Return the [x, y] coordinate for the center point of the cell that contains the specified text.  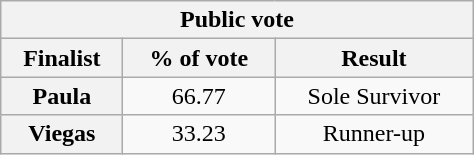
Public vote [237, 20]
% of vote [199, 58]
33.23 [199, 134]
66.77 [199, 96]
Runner-up [374, 134]
Sole Survivor [374, 96]
Result [374, 58]
Viegas [62, 134]
Finalist [62, 58]
Paula [62, 96]
